For the text-containing cell, return its midpoint in (X, Y) coordinate format. 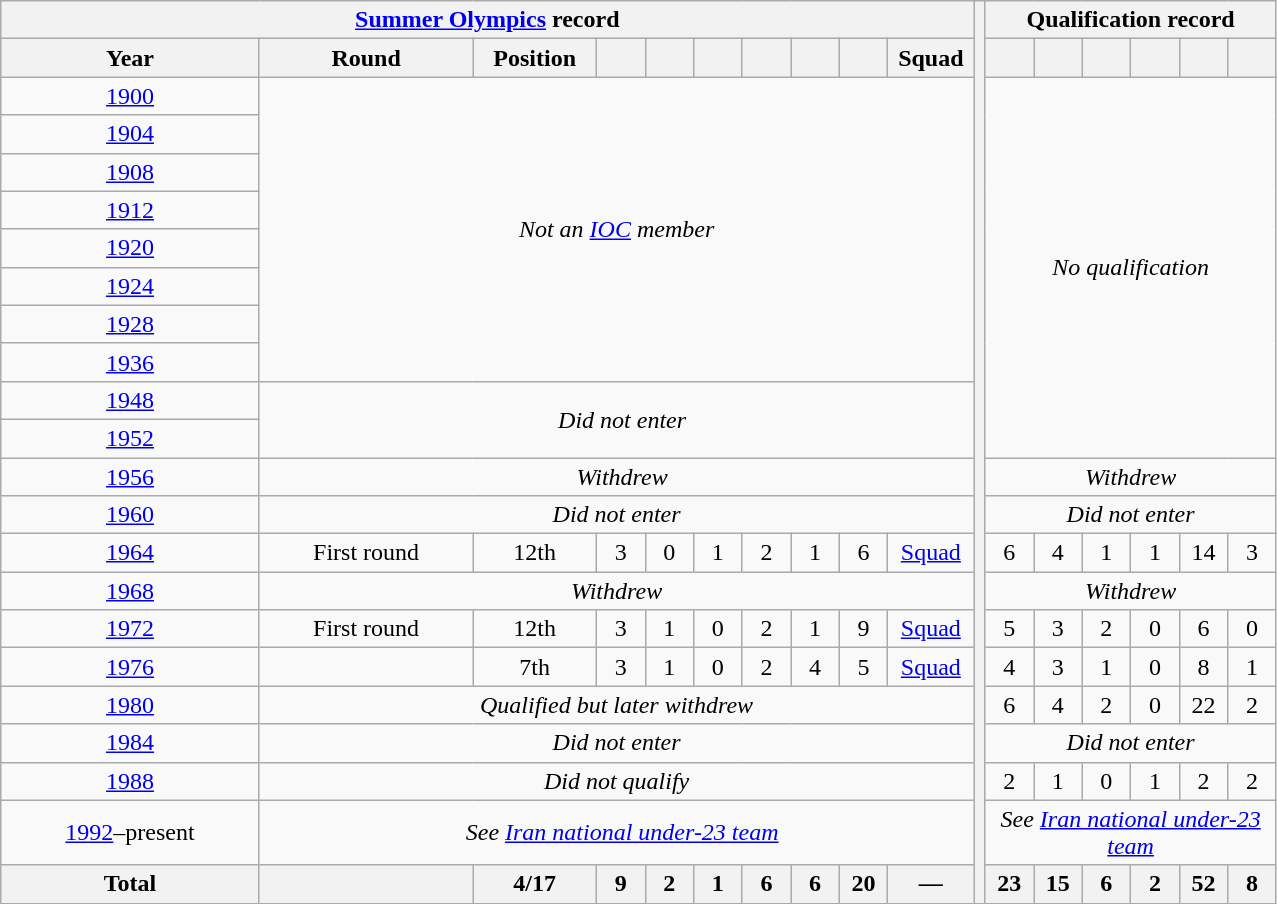
1924 (130, 286)
1936 (130, 362)
Did not qualify (616, 781)
1968 (130, 591)
14 (1204, 553)
1900 (130, 96)
Not an IOC member (616, 229)
Round (366, 58)
1908 (130, 172)
1980 (130, 705)
Summer Olympics record (488, 20)
Year (130, 58)
1976 (130, 667)
1948 (130, 400)
1960 (130, 515)
1964 (130, 553)
1920 (130, 248)
1972 (130, 629)
1928 (130, 324)
23 (1010, 884)
1984 (130, 743)
1904 (130, 134)
— (931, 884)
1952 (130, 438)
4/17 (535, 884)
1988 (130, 781)
Position (535, 58)
No qualification (1130, 268)
Total (130, 884)
Qualified but later withdrew (616, 705)
7th (535, 667)
52 (1204, 884)
20 (864, 884)
1912 (130, 210)
22 (1204, 705)
15 (1058, 884)
1956 (130, 477)
Qualification record (1130, 20)
1992–present (130, 832)
